Output the (x, y) coordinate of the center of the cell containing the given text.  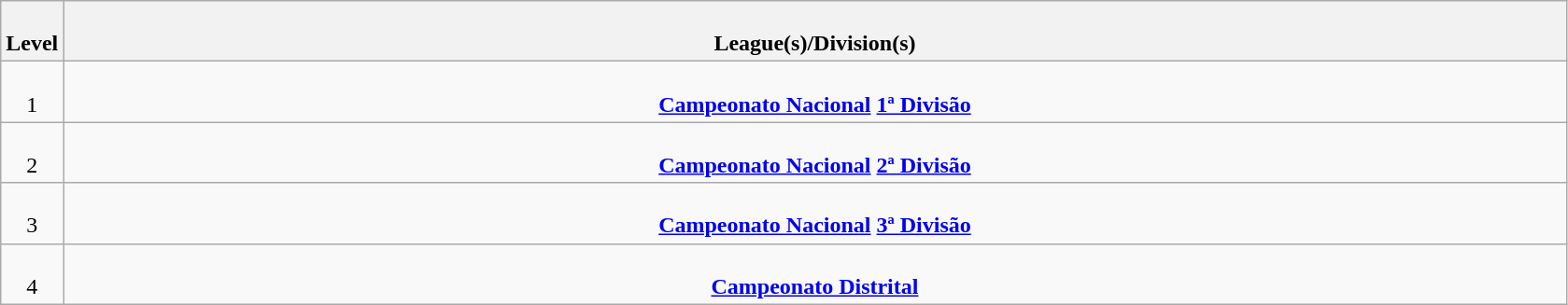
League(s)/Division(s) (814, 32)
Campeonato Nacional 2ª Divisão (814, 153)
2 (32, 153)
Campeonato Nacional 1ª Divisão (814, 91)
1 (32, 91)
3 (32, 213)
Campeonato Distrital (814, 274)
Level (32, 32)
Campeonato Nacional 3ª Divisão (814, 213)
4 (32, 274)
